Scan for the cell matching the given text and deliver its (x, y) coordinate at center. 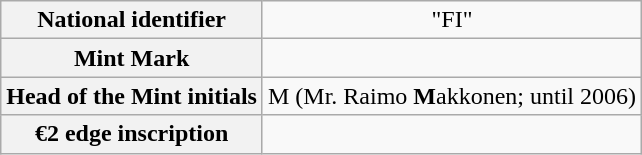
National identifier (132, 20)
Mint Mark (132, 58)
M (Mr. Raimo Makkonen; until 2006) (452, 96)
"FI" (452, 20)
€2 edge inscription (132, 134)
Head of the Mint initials (132, 96)
